Pinpoint the cell where the given text exists, returning its (X, Y) midpoint coordinate. 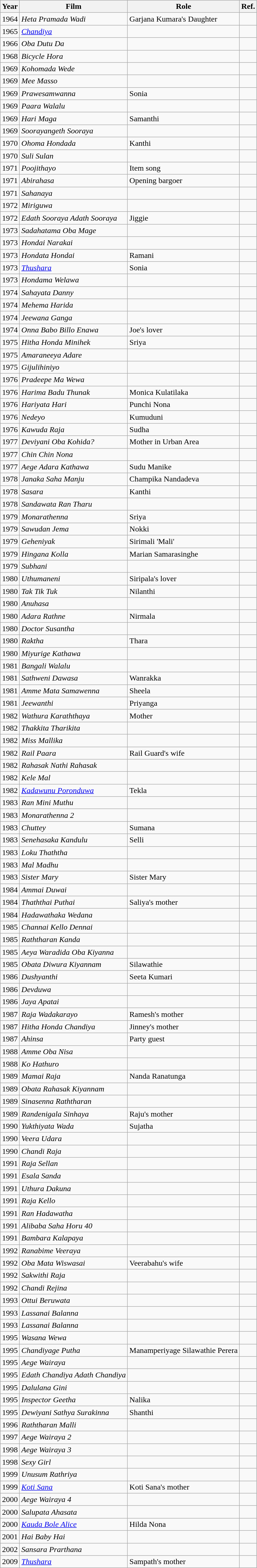
Oba Mata Wiswasai (74, 1263)
Aege Wairaya (74, 1363)
Sudha (184, 430)
Hariyata Hari (74, 405)
Heta Pramada Wadi (74, 19)
Saliya's mother (184, 902)
Chandi Rejina (74, 1288)
Edath Chandiya Adath Chandiya (74, 1375)
Nilanthi (184, 591)
Hai Baby Hai (74, 1537)
Raja Sellan (74, 1164)
Mee Masso (74, 81)
Aege Wairaya 2 (74, 1437)
Monarathenna 2 (74, 815)
Sadahatama Oba Mage (74, 230)
Bambara Kalapaya (74, 1238)
Kele Mal (74, 778)
2009 (10, 1562)
Silawathie (184, 965)
Amaraneeya Adare (74, 355)
Obata Rahasak Kiyannam (74, 1089)
Party guest (184, 1039)
Devduwa (74, 989)
2002 (10, 1549)
Garjana Kumara's Daughter (184, 19)
Monarathenna (74, 516)
Chin Chin Nona (74, 454)
Tak Tik Tuk (74, 591)
Sinasenna Raththaran (74, 1101)
Aege Wairaya 4 (74, 1499)
Ammai Duwai (74, 890)
Edath Sooraya Adath Sooraya (74, 218)
Mehema Harida (74, 305)
Dushyanthi (74, 977)
Onna Babo Billo Enawa (74, 330)
Tekla (184, 790)
Wanrakka (184, 678)
Jinney's mother (184, 1027)
Inspector Geetha (74, 1400)
1996 (10, 1425)
Paara Walalu (74, 106)
Jeewanthi (74, 703)
Miriguwa (74, 206)
Ramani (184, 255)
Rail Paara (74, 753)
Koti Sana's mother (184, 1487)
Hitha Honda Minihek (74, 342)
Aege Wairaya 3 (74, 1450)
Manamperiyage Silawathie Perera (184, 1350)
Ottui Beruwata (74, 1300)
Kohomada Wede (74, 69)
Item song (184, 168)
Kauda Bole Alice (74, 1524)
Gijulihiniyo (74, 367)
Wasana Wewa (74, 1338)
Chandiya (74, 31)
Alibaba Saha Horu 40 (74, 1226)
Yukthiyata Wada (74, 1126)
1997 (10, 1437)
Koti Sana (74, 1487)
Dewiyani Sathya Surakinna (74, 1412)
Opening bargoer (184, 181)
Year (10, 7)
Deviyani Oba Kohida? (74, 442)
Seeta Kumari (184, 977)
Punchi Nona (184, 405)
Kawuda Raja (74, 430)
Mamai Raja (74, 1076)
Mother in Urban Area (184, 442)
Samanthi (184, 118)
Ko Hathuro (74, 1064)
Unusum Rathriya (74, 1475)
Jaya Apatai (74, 1002)
Rahasak Nathi Rahasak (74, 766)
Nanda Ranatunga (184, 1076)
Kadawunu Poronduwa (74, 790)
Adara Rathne (74, 616)
Bicycle Hora (74, 56)
Oba Dutu Da (74, 44)
Loku Thaththa (74, 852)
Suli Sulan (74, 156)
Selli (184, 840)
Nirmala (184, 616)
Soorayangeth Sooraya (74, 131)
Champika Nandadeva (184, 479)
Raju's mother (184, 1114)
Mother (184, 716)
Sawudan Jema (74, 529)
Ranabime Veeraya (74, 1251)
Wathura Karaththaya (74, 716)
Veera Udara (74, 1138)
Marian Samarasinghe (184, 554)
1965 (10, 31)
Obata Diwura Kiyannam (74, 965)
Sandawata Ran Tharu (74, 504)
Monica Kulatilaka (184, 392)
Hondai Narakai (74, 243)
Sampath's mother (184, 1562)
Chandi Raja (74, 1151)
Channai Kello Dennai (74, 927)
Shanthi (184, 1412)
Ohoma Hondada (74, 143)
1966 (10, 44)
Sathweni Dawasa (74, 678)
Geheniyak (74, 541)
Jeewana Ganga (74, 317)
Hitha Honda Chandiya (74, 1027)
Rail Guard's wife (184, 753)
Sakwithi Raja (74, 1275)
Senehasaka Kandulu (74, 840)
Raththaran Malli (74, 1425)
Priyanga (184, 703)
Sumana (184, 828)
Anuhasa (74, 604)
Joe's lover (184, 330)
Uthura Dakuna (74, 1189)
Ran Hadawatha (74, 1213)
Role (184, 7)
Nokki (184, 529)
Chuttey (74, 828)
Janaka Saha Manju (74, 479)
Ref. (248, 7)
Aege Adara Kathawa (74, 467)
Doctor Susantha (74, 629)
Aeya Waradida Oba Kiyanna (74, 952)
Sujatha (184, 1126)
Hondata Hondai (74, 255)
Sasara (74, 492)
Esala Sanda (74, 1176)
Amme Mata Samawenna (74, 691)
Abirahasa (74, 181)
Sahanaya (74, 193)
Salupata Ahasata (74, 1512)
Miss Mallika (74, 740)
Thaththai Puthai (74, 902)
Ahinsa (74, 1039)
Pradeepe Ma Wewa (74, 380)
Sirimali 'Mali' (184, 541)
Miyurige Kathawa (74, 653)
Chandiyage Putha (74, 1350)
Sansara Prarthana (74, 1549)
Subhani (74, 566)
2001 (10, 1537)
Sahayata Danny (74, 293)
Ran Mini Muthu (74, 803)
Harima Badu Thunak (74, 392)
Thakkita Tharikita (74, 728)
Raktha (74, 641)
Raththaran Kanda (74, 939)
Sheela (184, 691)
Nedeyo (74, 417)
1964 (10, 19)
Dalulana Gini (74, 1388)
Nalika (184, 1400)
Jiggie (184, 218)
Sexy Girl (74, 1462)
Prawesamwanna (74, 93)
Raja Kello (74, 1201)
Raja Wadakarayo (74, 1014)
Thara (184, 641)
1968 (10, 56)
Hari Maga (74, 118)
Amme Oba Nisa (74, 1052)
Hondama Welawa (74, 280)
Ramesh's mother (184, 1014)
Kumuduni (184, 417)
Hadawathaka Wedana (74, 915)
Veerabahu's wife (184, 1263)
Poojithayo (74, 168)
Film (74, 7)
Sudu Manike (184, 467)
Hingana Kolla (74, 554)
Randenigala Sinhaya (74, 1114)
Hilda Nona (184, 1524)
Mal Madhu (74, 865)
Uthumaneni (74, 579)
Siripala's lover (184, 579)
Bangali Walalu (74, 666)
